For the text-containing cell, return its midpoint in (x, y) coordinate format. 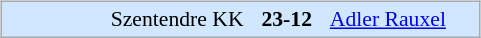
23-12 (286, 19)
Adler Rauxel (402, 19)
Szentendre KK (172, 19)
